Detect which cell encompasses the target text, then output its [X, Y] center coordinate. 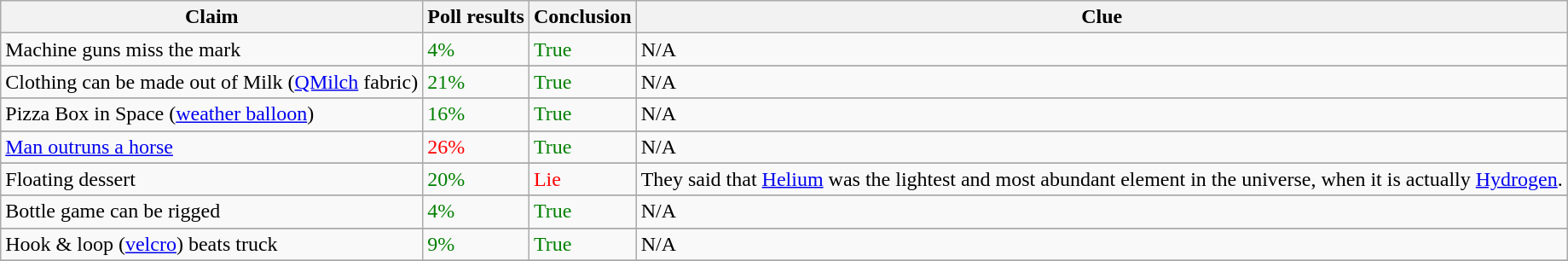
Machine guns miss the mark [211, 49]
Claim [211, 17]
Bottle game can be rigged [211, 212]
Clue [1102, 17]
21% [476, 82]
Poll results [476, 17]
Clothing can be made out of Milk (QMilch fabric) [211, 82]
Conclusion [582, 17]
Floating dessert [211, 179]
Lie [582, 179]
They said that Helium was the lightest and most abundant element in the universe, when it is actually Hydrogen. [1102, 179]
Man outruns a horse [211, 147]
26% [476, 147]
Hook & loop (velcro) beats truck [211, 244]
16% [476, 114]
Pizza Box in Space (weather balloon) [211, 114]
20% [476, 179]
9% [476, 244]
